From the cell containing the given text, extract its center point as (x, y) coordinate. 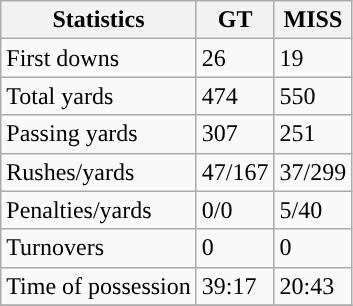
26 (235, 58)
Statistics (99, 20)
GT (235, 20)
5/40 (313, 210)
Rushes/yards (99, 172)
Penalties/yards (99, 210)
Passing yards (99, 134)
37/299 (313, 172)
47/167 (235, 172)
19 (313, 58)
251 (313, 134)
MISS (313, 20)
Time of possession (99, 286)
Total yards (99, 96)
550 (313, 96)
Turnovers (99, 248)
20:43 (313, 286)
307 (235, 134)
474 (235, 96)
0/0 (235, 210)
First downs (99, 58)
39:17 (235, 286)
